From the cell containing the given text, extract its center point as (X, Y) coordinate. 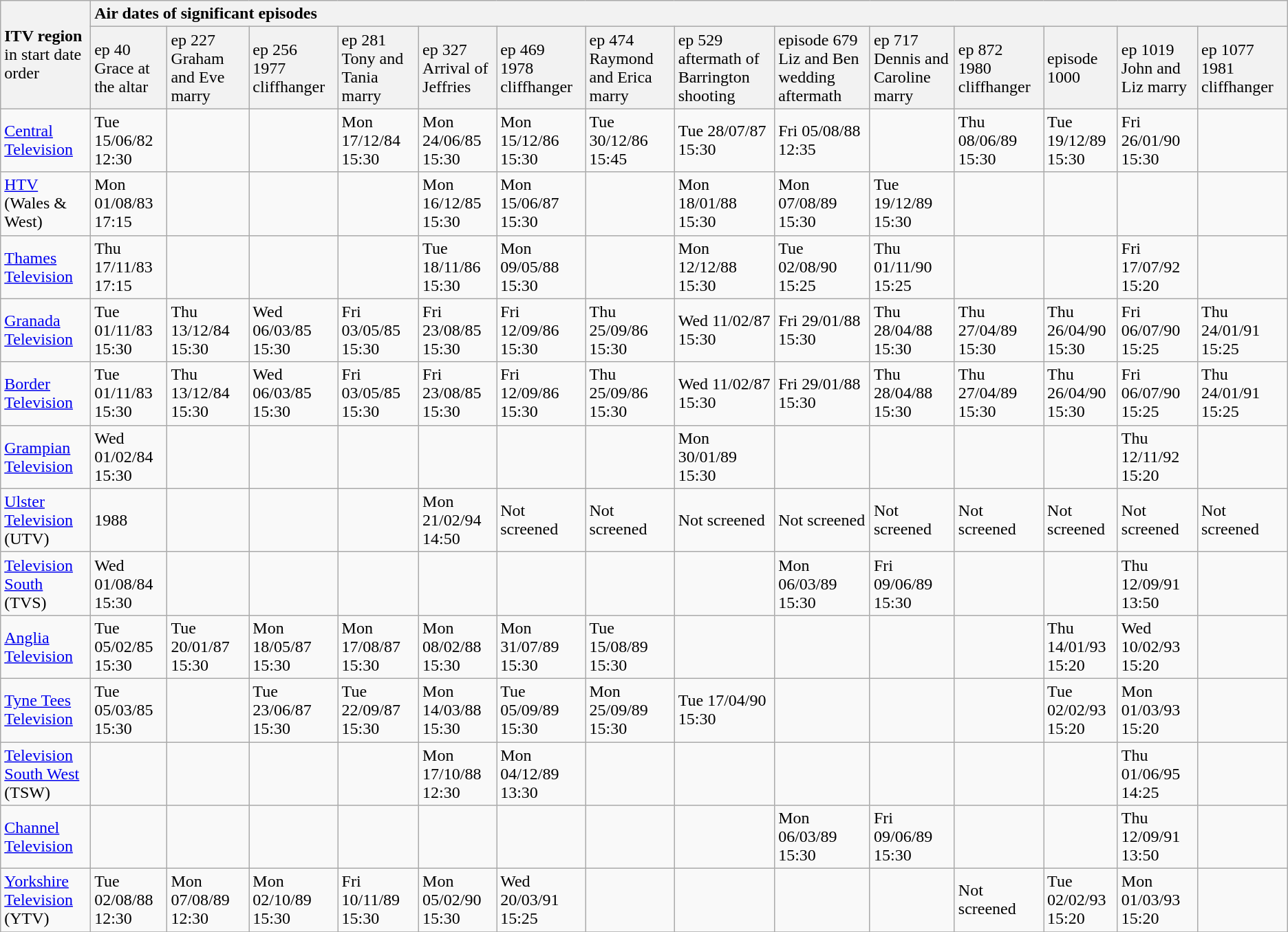
ep 281 Tony and Tania marry (378, 67)
Television South West (TSW) (45, 773)
Thu 01/06/95 14:25 (1157, 773)
Mon 21/02/94 14:50 (458, 520)
Wed 01/08/84 15:30 (129, 583)
Central Television (45, 140)
Mon 17/12/84 15:30 (378, 140)
Tue 02/08/90 15:25 (823, 267)
Tue 15/06/82 12:30 (129, 140)
Fri 10/11/89 15:30 (378, 900)
ep 40 Grace at the altar (129, 67)
Tue 18/11/86 15:30 (458, 267)
Mon 31/07/89 15:30 (541, 647)
Mon 08/02/88 15:30 (458, 647)
Tue 02/08/88 12:30 (129, 900)
ep 256 1977 cliffhanger (293, 67)
ep 469 1978 cliffhanger (541, 67)
Mon 17/08/87 15:30 (378, 647)
1988 (129, 520)
ITV region in start date order (45, 55)
Thu 08/06/89 15:30 (999, 140)
Mon 25/09/89 15:30 (630, 710)
Fri 05/08/88 12:35 (823, 140)
ep 327 Arrival of Jeffries (458, 67)
Mon 01/08/83 17:15 (129, 204)
Channel Television (45, 837)
episode 679 Liz and Ben wedding aftermath (823, 67)
Wed 20/03/91 15:25 (541, 900)
Tue 28/07/87 15:30 (724, 140)
Mon 17/10/88 12:30 (458, 773)
Mon 09/05/88 15:30 (541, 267)
Mon 02/10/89 15:30 (293, 900)
Granada Television (45, 330)
ep 1019 John and Liz marry (1157, 67)
Tue 05/03/85 15:30 (129, 710)
Thu 01/11/90 15:25 (912, 267)
Mon 14/03/88 15:30 (458, 710)
Tue 23/06/87 15:30 (293, 710)
Tue 20/01/87 15:30 (208, 647)
Tue 22/09/87 15:30 (378, 710)
ep 717 Dennis and Caroline marry (912, 67)
Mon 18/05/87 15:30 (293, 647)
Mon 12/12/88 15:30 (724, 267)
ep 474 Raymond and Erica marry (630, 67)
Ulster Television (UTV) (45, 520)
ep 529 aftermath of Barrington shooting (724, 67)
Television South (TVS) (45, 583)
Tue 15/08/89 15:30 (630, 647)
Grampian Television (45, 457)
Mon 04/12/89 13:30 (541, 773)
Mon 15/12/86 15:30 (541, 140)
Mon 16/12/85 15:30 (458, 204)
Thu 17/11/83 17:15 (129, 267)
Thames Television (45, 267)
Mon 07/08/89 15:30 (823, 204)
ep 1077 1981 cliffhanger (1243, 67)
HTV (Wales & West) (45, 204)
Mon 30/01/89 15:30 (724, 457)
Yorkshire Television (YTV) (45, 900)
Thu 12/11/92 15:20 (1157, 457)
Air dates of significant episodes (689, 14)
Tue 05/09/89 15:30 (541, 710)
Anglia Television (45, 647)
Mon 18/01/88 15:30 (724, 204)
Fri 26/01/90 15:30 (1157, 140)
Fri 17/07/92 15:20 (1157, 267)
Wed 10/02/93 15:20 (1157, 647)
Mon 05/02/90 15:30 (458, 900)
Border Television (45, 393)
ep 227 Graham and Eve marry (208, 67)
Mon 07/08/89 12:30 (208, 900)
episode 1000 (1081, 67)
Tyne Tees Television (45, 710)
Thu 14/01/93 15:20 (1081, 647)
Mon 15/06/87 15:30 (541, 204)
Tue 30/12/86 15:45 (630, 140)
Wed 01/02/84 15:30 (129, 457)
Tue 05/02/85 15:30 (129, 647)
Tue 17/04/90 15:30 (724, 710)
ep 872 1980 cliffhanger (999, 67)
Mon 24/06/85 15:30 (458, 140)
